Determine the [x, y] coordinate at the center of the cell enclosing the given text.  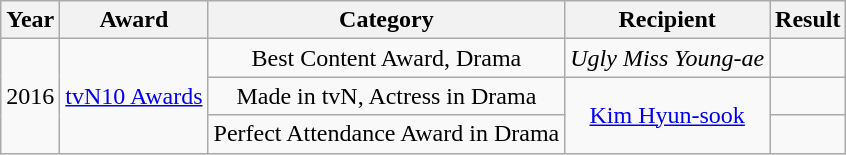
Best Content Award, Drama [386, 58]
Result [808, 20]
Award [134, 20]
Made in tvN, Actress in Drama [386, 96]
Ugly Miss Young-ae [668, 58]
Perfect Attendance Award in Drama [386, 134]
Recipient [668, 20]
Kim Hyun-sook [668, 115]
Category [386, 20]
tvN10 Awards [134, 96]
2016 [30, 96]
Year [30, 20]
